Search for the cell housing the specified text and yield its (X, Y) center coordinate. 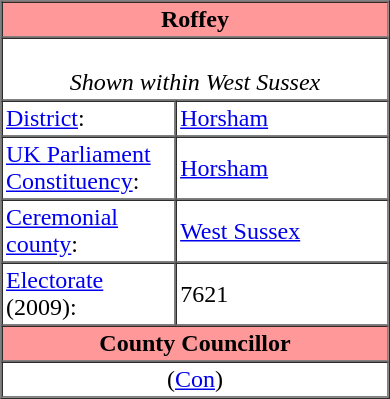
Ceremonial county: (89, 232)
Shown within West Sussex (196, 70)
District: (89, 118)
Electorate (2009): (89, 294)
(Con) (196, 380)
West Sussex (282, 232)
Roffey (196, 20)
County Councillor (196, 344)
UK Parliament Constituency: (89, 168)
7621 (282, 294)
